Capture the cell that displays the provided text and extract its [x, y] central coordinate. 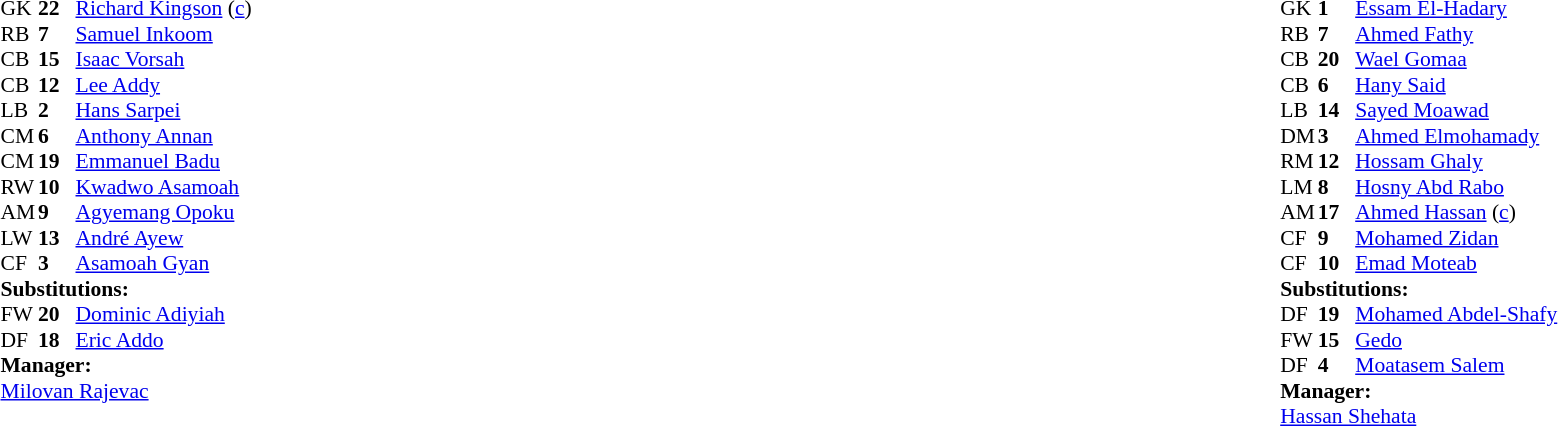
17 [1337, 213]
Isaac Vorsah [164, 59]
RW [19, 187]
Asamoah Gyan [164, 263]
Eric Addo [164, 340]
Milovan Rajevac [126, 391]
Dominic Adiyiah [164, 315]
Hossam Ghaly [1456, 161]
Moatasem Salem [1456, 365]
Ahmed Fathy [1456, 34]
Gedo [1456, 340]
Wael Gomaa [1456, 59]
2 [57, 111]
Hans Sarpei [164, 111]
Sayed Moawad [1456, 111]
RM [1299, 161]
Samuel Inkoom [164, 34]
LW [19, 238]
4 [1337, 365]
DM [1299, 136]
13 [57, 238]
14 [1337, 111]
Lee Addy [164, 85]
Kwadwo Asamoah [164, 187]
Mohamed Zidan [1456, 238]
Ahmed Elmohamady [1456, 136]
Emmanuel Badu [164, 161]
Anthony Annan [164, 136]
André Ayew [164, 238]
Hosny Abd Rabo [1456, 187]
Ahmed Hassan (c) [1456, 213]
Hany Said [1456, 85]
Agyemang Opoku [164, 213]
18 [57, 340]
LM [1299, 187]
Emad Moteab [1456, 263]
Mohamed Abdel-Shafy [1456, 315]
8 [1337, 187]
